Detect which cell encompasses the target text, then output its (X, Y) center coordinate. 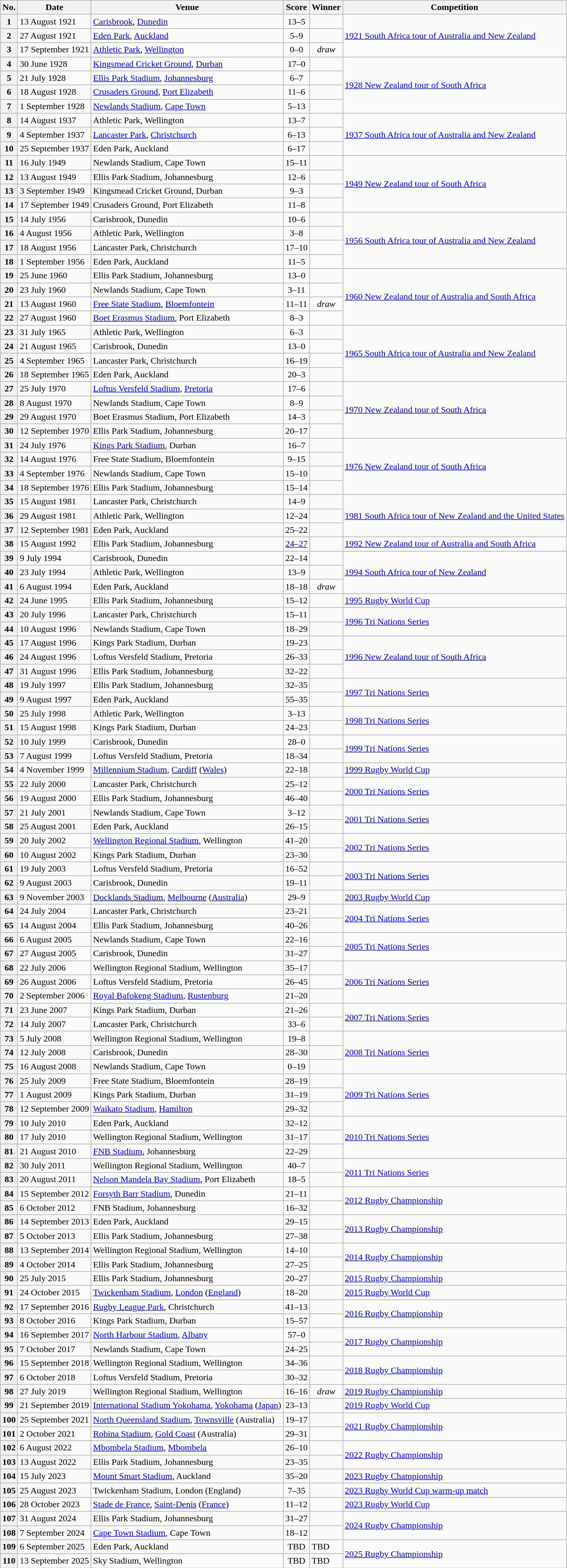
78 (9, 1109)
2015 Rugby World Cup (455, 1292)
14 August 1976 (55, 459)
5 October 2013 (55, 1236)
50 (9, 714)
13 September 2014 (55, 1250)
57–0 (297, 1335)
2021 Rugby Championship (455, 1427)
58 (9, 826)
101 (9, 1434)
62 (9, 883)
23–35 (297, 1462)
14 (9, 205)
27 (9, 388)
15 July 2023 (55, 1476)
21 August 2010 (55, 1151)
15 August 1998 (55, 728)
25 September 1937 (55, 148)
Winner (326, 7)
90 (9, 1278)
10 (9, 148)
26 August 2006 (55, 982)
16 August 2008 (55, 1066)
16–52 (297, 869)
77 (9, 1095)
20–17 (297, 431)
25–22 (297, 530)
88 (9, 1250)
86 (9, 1222)
1970 New Zealand tour of South Africa (455, 410)
6 October 2012 (55, 1208)
Robina Stadium, Gold Coast (Australia) (187, 1434)
2005 Tri Nations Series (455, 947)
55 (9, 784)
11–5 (297, 262)
19 July 2003 (55, 869)
0–0 (297, 50)
2010 Tri Nations Series (455, 1137)
Score (297, 7)
22 July 2006 (55, 968)
5 July 2008 (55, 1038)
2025 Rugby Championship (455, 1554)
1976 New Zealand tour of South Africa (455, 466)
17–0 (297, 64)
83 (9, 1180)
103 (9, 1462)
22 July 2000 (55, 784)
25 June 1960 (55, 276)
74 (9, 1052)
11 (9, 163)
4 October 2014 (55, 1264)
2016 Rugby Championship (455, 1313)
21–26 (297, 1010)
46 (9, 657)
12–24 (297, 516)
102 (9, 1448)
4 September 1976 (55, 473)
28–30 (297, 1052)
8 August 1970 (55, 403)
64 (9, 911)
5–9 (297, 36)
North Queensland Stadium, Townsville (Australia) (187, 1420)
29–31 (297, 1434)
1956 South Africa tour of Australia and New Zealand (455, 240)
11–6 (297, 92)
109 (9, 1547)
17 July 2010 (55, 1137)
20 (9, 290)
6 October 2018 (55, 1377)
32–22 (297, 671)
31–17 (297, 1137)
Stade de France, Saint-Denis (France) (187, 1504)
Waikato Stadium, Hamilton (187, 1109)
31 July 1965 (55, 332)
3–11 (297, 290)
4 August 1956 (55, 233)
Sky Stadium, Wellington (187, 1561)
16 September 2017 (55, 1335)
11–8 (297, 205)
1 September 1956 (55, 262)
24 (9, 346)
20–3 (297, 374)
24–23 (297, 728)
23–13 (297, 1405)
93 (9, 1321)
2023 Rugby World Cup warm-up match (455, 1490)
23 July 1960 (55, 290)
4 November 1999 (55, 770)
6–13 (297, 134)
15–12 (297, 600)
Docklands Stadium, Melbourne (Australia) (187, 897)
41–20 (297, 840)
2022 Rugby Championship (455, 1455)
42 (9, 600)
21 July 1928 (55, 78)
2 September 2006 (55, 996)
35 (9, 502)
25 July 2009 (55, 1081)
28–0 (297, 742)
10 August 2002 (55, 854)
110 (9, 1561)
34–36 (297, 1363)
26 (9, 374)
1997 Tri Nations Series (455, 692)
67 (9, 954)
25 (9, 360)
9 (9, 134)
17–6 (297, 388)
71 (9, 1010)
16–7 (297, 445)
25 July 1970 (55, 388)
24–27 (297, 544)
24–25 (297, 1349)
8 (9, 120)
30 June 1928 (55, 64)
22–16 (297, 939)
5–13 (297, 106)
2024 Rugby Championship (455, 1525)
65 (9, 925)
2018 Rugby Championship (455, 1370)
2023 Rugby Championship (455, 1476)
85 (9, 1208)
11–12 (297, 1504)
27 August 2005 (55, 954)
96 (9, 1363)
1921 South Africa tour of Australia and New Zealand (455, 36)
24 July 1976 (55, 445)
27 July 2019 (55, 1391)
105 (9, 1490)
59 (9, 840)
45 (9, 643)
15 September 2012 (55, 1194)
25 August 2001 (55, 826)
27 August 1921 (55, 36)
107 (9, 1518)
12 July 2008 (55, 1052)
54 (9, 770)
38 (9, 544)
2015 Rugby Championship (455, 1278)
51 (9, 728)
10 July 2010 (55, 1123)
13–9 (297, 572)
7 (9, 106)
28–19 (297, 1081)
23 July 1994 (55, 572)
28 October 2023 (55, 1504)
5 (9, 78)
22–29 (297, 1151)
40–26 (297, 925)
94 (9, 1335)
43 (9, 614)
25 September 2021 (55, 1420)
30 (9, 431)
19–8 (297, 1038)
1965 South Africa tour of Australia and New Zealand (455, 353)
12 September 1981 (55, 530)
15 September 2018 (55, 1363)
1 September 1928 (55, 106)
2009 Tri Nations Series (455, 1095)
16–32 (297, 1208)
1996 Tri Nations Series (455, 621)
33 (9, 473)
9 November 2003 (55, 897)
36 (9, 516)
29–9 (297, 897)
1999 Tri Nations Series (455, 749)
21 September 2019 (55, 1405)
95 (9, 1349)
18 August 1956 (55, 247)
Nelson Mandela Bay Stadium, Port Elizabeth (187, 1180)
1998 Tri Nations Series (455, 721)
31 August 1996 (55, 671)
15–10 (297, 473)
23–21 (297, 911)
9 August 2003 (55, 883)
41 (9, 586)
13 (9, 191)
1949 New Zealand tour of South Africa (455, 184)
18–5 (297, 1180)
76 (9, 1081)
16–19 (297, 360)
16 (9, 233)
75 (9, 1066)
2023 Rugby World Cup (455, 1504)
29 August 1970 (55, 417)
2007 Tri Nations Series (455, 1017)
1960 New Zealand tour of Australia and South Africa (455, 297)
52 (9, 742)
63 (9, 897)
18–34 (297, 756)
31–19 (297, 1095)
Royal Bafokeng Stadium, Rustenburg (187, 996)
108 (9, 1533)
2014 Rugby Championship (455, 1257)
25–12 (297, 784)
7 October 2017 (55, 1349)
1995 Rugby World Cup (455, 600)
12 September 1970 (55, 431)
100 (9, 1420)
13–7 (297, 120)
23–30 (297, 854)
8–9 (297, 403)
15 (9, 219)
22 (9, 318)
Forsyth Barr Stadium, Dunedin (187, 1194)
32–35 (297, 685)
57 (9, 812)
18 September 1976 (55, 488)
20 July 2002 (55, 840)
61 (9, 869)
14–10 (297, 1250)
3 September 1949 (55, 191)
60 (9, 854)
North Harbour Stadium, Albany (187, 1335)
13 August 2022 (55, 1462)
1981 South Africa tour of New Zealand and the United States (455, 516)
2 October 2021 (55, 1434)
1 (9, 22)
4 (9, 64)
19–11 (297, 883)
53 (9, 756)
4 September 1937 (55, 134)
2013 Rugby Championship (455, 1229)
19 August 2000 (55, 798)
49 (9, 699)
70 (9, 996)
19–23 (297, 643)
21 (9, 304)
9–3 (297, 191)
19–17 (297, 1420)
34 (9, 488)
23 June 2007 (55, 1010)
12 (9, 177)
1996 New Zealand tour of South Africa (455, 657)
44 (9, 629)
15 August 1981 (55, 502)
2001 Tri Nations Series (455, 819)
No. (9, 7)
8–3 (297, 318)
2002 Tri Nations Series (455, 847)
8 October 2016 (55, 1321)
21 August 1965 (55, 346)
69 (9, 982)
84 (9, 1194)
68 (9, 968)
29 (9, 417)
3–8 (297, 233)
89 (9, 1264)
2011 Tri Nations Series (455, 1172)
19 (9, 276)
72 (9, 1024)
Venue (187, 7)
13 August 1960 (55, 304)
26–33 (297, 657)
27 August 1960 (55, 318)
27–38 (297, 1236)
14–3 (297, 417)
Competition (455, 7)
International Stadium Yokohama, Yokohama (Japan) (187, 1405)
2008 Tri Nations Series (455, 1052)
11–11 (297, 304)
10 July 1999 (55, 742)
3–12 (297, 812)
46–40 (297, 798)
80 (9, 1137)
16–16 (297, 1391)
20 August 2011 (55, 1180)
17–10 (297, 247)
3 (9, 50)
18–20 (297, 1292)
23 (9, 332)
Millennium Stadium, Cardiff (Wales) (187, 770)
21 July 2001 (55, 812)
10–6 (297, 219)
13–5 (297, 22)
14 August 2004 (55, 925)
6 (9, 92)
99 (9, 1405)
7–35 (297, 1490)
47 (9, 671)
26–15 (297, 826)
18–18 (297, 586)
2019 Rugby World Cup (455, 1405)
29–15 (297, 1222)
22–18 (297, 770)
1 August 2009 (55, 1095)
73 (9, 1038)
Mbombela Stadium, Mbombela (187, 1448)
18 (9, 262)
13 August 1921 (55, 22)
15–14 (297, 488)
18–29 (297, 629)
Mount Smart Stadium, Auckland (187, 1476)
2012 Rugby Championship (455, 1201)
12 September 2009 (55, 1109)
26–45 (297, 982)
2004 Tri Nations Series (455, 918)
92 (9, 1306)
Date (55, 7)
82 (9, 1165)
21–20 (297, 996)
0–19 (297, 1066)
14 August 1937 (55, 120)
6–3 (297, 332)
16 July 1949 (55, 163)
35–17 (297, 968)
1992 New Zealand tour of Australia and South Africa (455, 544)
81 (9, 1151)
25 July 2015 (55, 1278)
27–25 (297, 1264)
2 (9, 36)
66 (9, 939)
Cape Town Stadium, Cape Town (187, 1533)
48 (9, 685)
91 (9, 1292)
6–7 (297, 78)
6 August 2022 (55, 1448)
2019 Rugby Championship (455, 1391)
20–27 (297, 1278)
87 (9, 1236)
15 August 1992 (55, 544)
14–9 (297, 502)
24 June 1995 (55, 600)
12–6 (297, 177)
3–13 (297, 714)
32–12 (297, 1123)
24 October 2015 (55, 1292)
35–20 (297, 1476)
39 (9, 558)
55–35 (297, 699)
4 September 1965 (55, 360)
15–57 (297, 1321)
31 (9, 445)
30 July 2011 (55, 1165)
25 August 2023 (55, 1490)
24 August 1996 (55, 657)
29–32 (297, 1109)
19 July 1997 (55, 685)
13 August 1949 (55, 177)
40–7 (297, 1165)
14 September 2013 (55, 1222)
10 August 1996 (55, 629)
13 September 2025 (55, 1561)
22–14 (297, 558)
26–10 (297, 1448)
31 August 2024 (55, 1518)
1994 South Africa tour of New Zealand (455, 572)
2017 Rugby Championship (455, 1342)
2006 Tri Nations Series (455, 982)
104 (9, 1476)
18–12 (297, 1533)
37 (9, 530)
6 September 2025 (55, 1547)
17 September 1921 (55, 50)
20 July 1996 (55, 614)
29 August 1981 (55, 516)
97 (9, 1377)
41–13 (297, 1306)
6 August 2005 (55, 939)
40 (9, 572)
9–15 (297, 459)
2003 Tri Nations Series (455, 876)
1937 South Africa tour of Australia and New Zealand (455, 134)
18 August 1928 (55, 92)
21–11 (297, 1194)
30–32 (297, 1377)
Rugby League Park, Christchurch (187, 1306)
18 September 1965 (55, 374)
1999 Rugby World Cup (455, 770)
17 September 1949 (55, 205)
32 (9, 459)
17 September 2016 (55, 1306)
7 August 1999 (55, 756)
24 July 2004 (55, 911)
14 July 1956 (55, 219)
2003 Rugby World Cup (455, 897)
1928 New Zealand tour of South Africa (455, 85)
33–6 (297, 1024)
28 (9, 403)
17 (9, 247)
14 July 2007 (55, 1024)
7 September 2024 (55, 1533)
25 July 1998 (55, 714)
56 (9, 798)
106 (9, 1504)
17 August 1996 (55, 643)
2000 Tri Nations Series (455, 791)
6–17 (297, 148)
9 July 1994 (55, 558)
9 August 1997 (55, 699)
79 (9, 1123)
98 (9, 1391)
6 August 1994 (55, 586)
